Provide the (X, Y) coordinate of the cell's center where the given text is located.  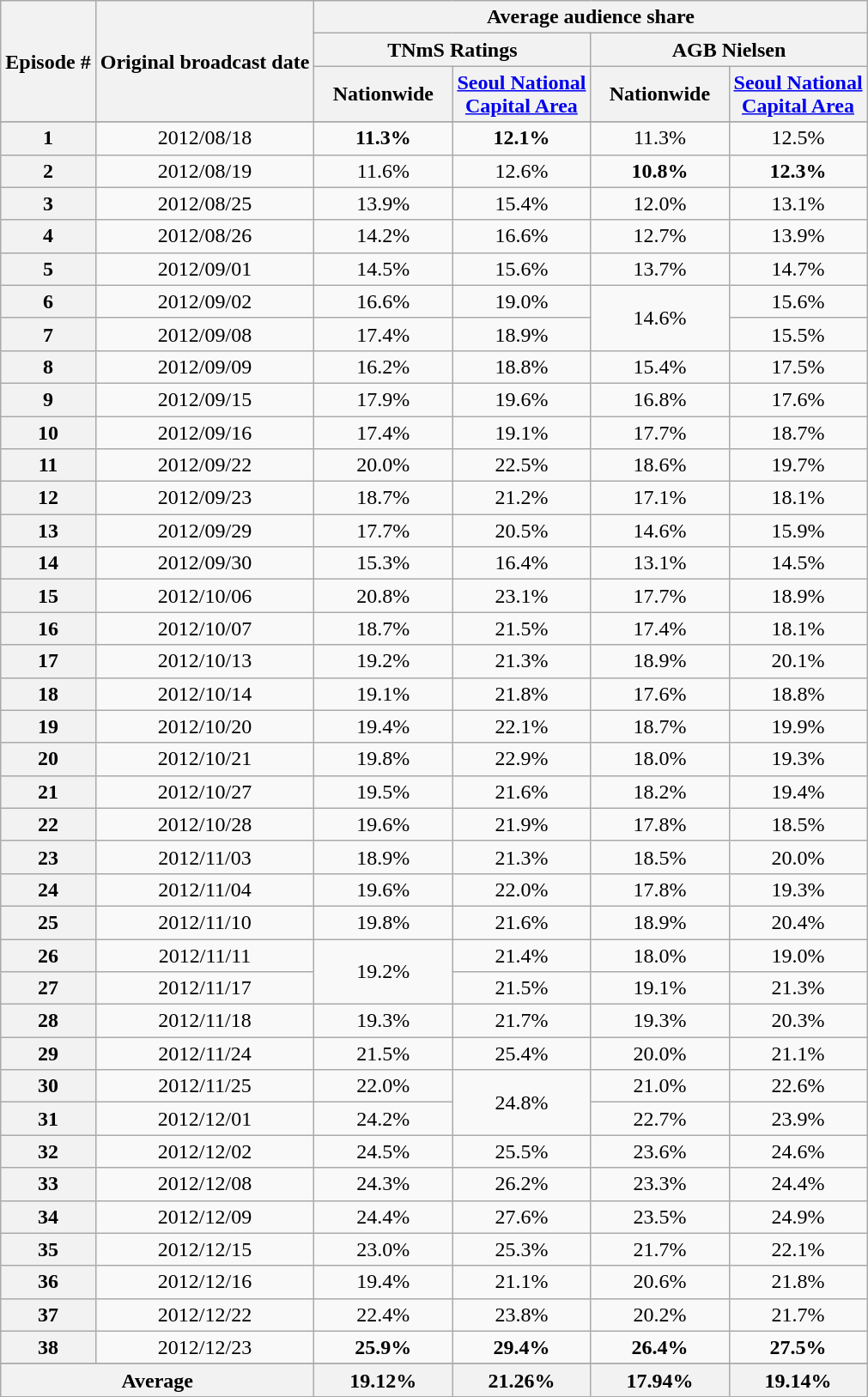
12.7% (659, 236)
20.5% (522, 531)
2012/11/17 (204, 988)
25 (48, 922)
2012/11/10 (204, 922)
2012/10/20 (204, 726)
2012/10/14 (204, 694)
17 (48, 661)
24.6% (798, 1151)
2012/09/01 (204, 269)
2012/10/21 (204, 759)
12.3% (798, 171)
Average audience share (591, 17)
22 (48, 824)
7 (48, 334)
12 (48, 498)
17.5% (798, 367)
2012/12/15 (204, 1249)
13.7% (659, 269)
2012/10/27 (204, 792)
19.7% (798, 465)
23.9% (798, 1119)
24.9% (798, 1217)
2012/09/08 (204, 334)
31 (48, 1119)
21.4% (522, 956)
15.5% (798, 334)
2012/09/30 (204, 563)
22.4% (383, 1315)
2012/10/07 (204, 629)
25.9% (383, 1347)
23.3% (659, 1184)
17.94% (659, 1380)
2012/12/22 (204, 1315)
2012/11/18 (204, 1021)
14.2% (383, 236)
2012/09/16 (204, 432)
36 (48, 1282)
2012/12/23 (204, 1347)
20.6% (659, 1282)
21.9% (522, 824)
24.8% (522, 1102)
2012/08/18 (204, 138)
2012/09/22 (204, 465)
12.1% (522, 138)
4 (48, 236)
27.6% (522, 1217)
18.2% (659, 792)
26.2% (522, 1184)
33 (48, 1184)
16.8% (659, 399)
22.7% (659, 1119)
20.4% (798, 922)
2012/09/02 (204, 301)
10.8% (659, 171)
13 (48, 531)
25.5% (522, 1151)
25.3% (522, 1249)
2012/08/19 (204, 171)
23.1% (522, 596)
2012/08/26 (204, 236)
3 (48, 203)
19.9% (798, 726)
AGB Nielsen (729, 50)
25.4% (522, 1054)
20 (48, 759)
11.6% (383, 171)
24.2% (383, 1119)
2012/11/11 (204, 956)
24 (48, 890)
2012/09/23 (204, 498)
21.26% (522, 1380)
37 (48, 1315)
26.4% (659, 1347)
19.14% (798, 1380)
19.12% (383, 1380)
6 (48, 301)
24.3% (383, 1184)
TNmS Ratings (452, 50)
22.5% (522, 465)
21 (48, 792)
2012/08/25 (204, 203)
2012/12/02 (204, 1151)
30 (48, 1086)
15.9% (798, 531)
14 (48, 563)
29.4% (522, 1347)
2012/10/13 (204, 661)
15 (48, 596)
12.6% (522, 171)
2012/12/16 (204, 1282)
2012/11/24 (204, 1054)
9 (48, 399)
17.9% (383, 399)
20.2% (659, 1315)
23 (48, 857)
11 (48, 465)
2012/11/25 (204, 1086)
16.2% (383, 367)
19 (48, 726)
17.1% (659, 498)
21.0% (659, 1086)
1 (48, 138)
12.5% (798, 138)
24.5% (383, 1151)
2012/09/29 (204, 531)
2012/12/08 (204, 1184)
2012/10/06 (204, 596)
16 (48, 629)
21.2% (522, 498)
35 (48, 1249)
26 (48, 956)
20.3% (798, 1021)
23.6% (659, 1151)
18.6% (659, 465)
27.5% (798, 1347)
32 (48, 1151)
2012/11/03 (204, 857)
28 (48, 1021)
20.8% (383, 596)
38 (48, 1347)
29 (48, 1054)
20.1% (798, 661)
2 (48, 171)
34 (48, 1217)
10 (48, 432)
2012/12/01 (204, 1119)
12.0% (659, 203)
23.8% (522, 1315)
15.3% (383, 563)
27 (48, 988)
18 (48, 694)
22.9% (522, 759)
16.4% (522, 563)
Episode # (48, 62)
22.6% (798, 1086)
5 (48, 269)
2012/11/04 (204, 890)
2012/12/09 (204, 1217)
Average (158, 1380)
19.5% (383, 792)
Original broadcast date (204, 62)
14.7% (798, 269)
23.0% (383, 1249)
8 (48, 367)
2012/10/28 (204, 824)
2012/09/09 (204, 367)
2012/09/15 (204, 399)
23.5% (659, 1217)
